Identify which cell holds the provided text, then report its (X, Y) central coordinate. 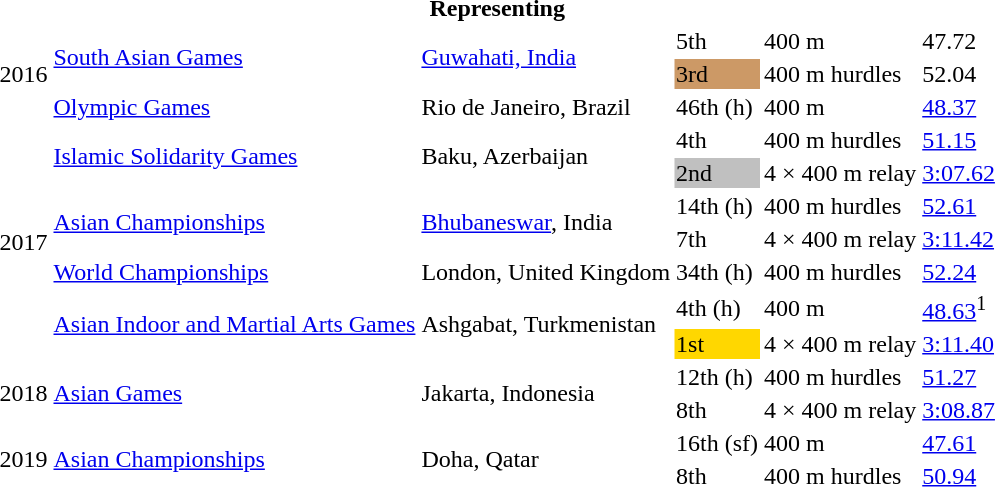
3rd (718, 74)
4th (h) (718, 308)
Jakarta, Indonesia (546, 394)
4th (718, 140)
Bhubaneswar, India (546, 222)
12th (h) (718, 377)
Islamic Solidarity Games (234, 156)
Guwahati, India (546, 58)
South Asian Games (234, 58)
London, United Kingdom (546, 272)
Rio de Janeiro, Brazil (546, 107)
Olympic Games (234, 107)
16th (sf) (718, 443)
5th (718, 41)
14th (h) (718, 206)
2nd (718, 173)
8th (718, 410)
7th (718, 239)
1st (718, 344)
34th (h) (718, 272)
Asian Games (234, 394)
World Championships (234, 272)
Asian Indoor and Martial Arts Games (234, 324)
Ashgabat, Turkmenistan (546, 324)
Asian Championships (234, 222)
46th (h) (718, 107)
Baku, Azerbaijan (546, 156)
